Return the [X, Y] coordinate for the center point of the cell that contains the specified text.  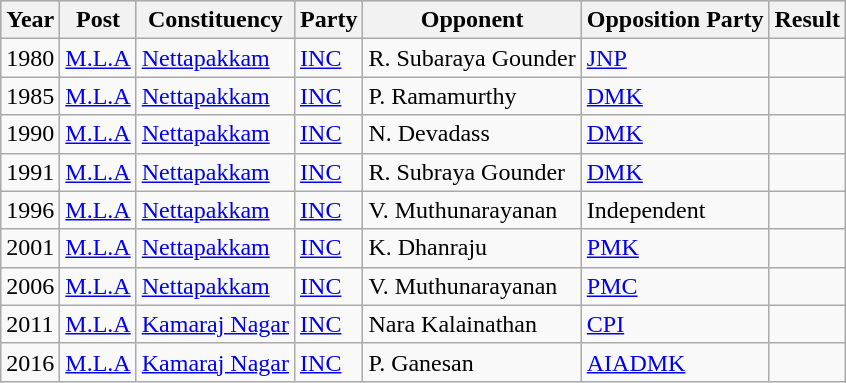
Opponent [472, 20]
Constituency [215, 20]
Year [30, 20]
JNP [675, 58]
P. Ramamurthy [472, 96]
AIADMK [675, 362]
K. Dhanraju [472, 248]
1980 [30, 58]
CPI [675, 324]
1985 [30, 96]
Post [98, 20]
2006 [30, 286]
Party [329, 20]
R. Subraya Gounder [472, 172]
PMC [675, 286]
2011 [30, 324]
Opposition Party [675, 20]
P. Ganesan [472, 362]
1996 [30, 210]
1990 [30, 134]
2016 [30, 362]
PMK [675, 248]
Result [807, 20]
Nara Kalainathan [472, 324]
2001 [30, 248]
Independent [675, 210]
R. Subaraya Gounder [472, 58]
N. Devadass [472, 134]
1991 [30, 172]
